Find where the given text appears and provide that cell's center as (X, Y) coordinate. 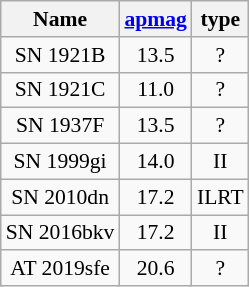
11.0 (155, 90)
14.0 (155, 162)
SN 2010dn (60, 197)
ILRT (220, 197)
type (220, 19)
AT 2019sfe (60, 269)
20.6 (155, 269)
Name (60, 19)
apmag (155, 19)
SN 2016bkv (60, 233)
SN 1921B (60, 55)
SN 1999gi (60, 162)
SN 1937F (60, 126)
SN 1921C (60, 90)
